For the text-containing cell, return its midpoint in (X, Y) coordinate format. 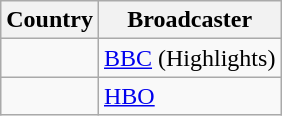
Broadcaster (189, 20)
Country (50, 20)
HBO (189, 96)
BBC (Highlights) (189, 58)
